Provide the (X, Y) coordinate of the cell's center where the given text is located.  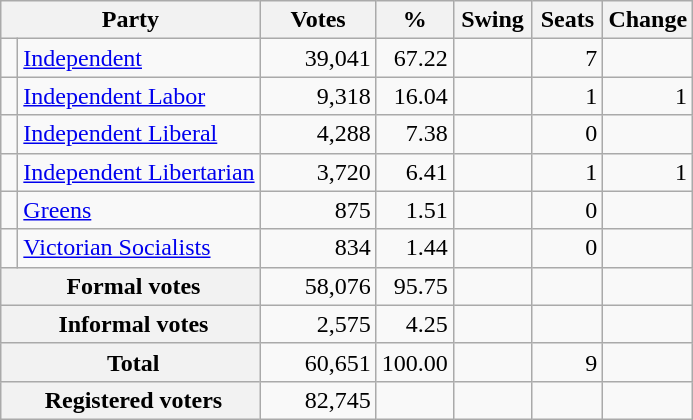
7.38 (414, 134)
875 (318, 210)
95.75 (414, 286)
3,720 (318, 172)
7 (568, 58)
Votes (318, 20)
Total (130, 362)
2,575 (318, 324)
1.51 (414, 210)
Independent Liberal (139, 134)
9,318 (318, 96)
16.04 (414, 96)
% (414, 20)
Change (648, 20)
Swing (492, 20)
39,041 (318, 58)
4,288 (318, 134)
Party (130, 20)
Independent Libertarian (139, 172)
Greens (139, 210)
Formal votes (130, 286)
82,745 (318, 400)
58,076 (318, 286)
Victorian Socialists (139, 248)
834 (318, 248)
100.00 (414, 362)
Registered voters (130, 400)
60,651 (318, 362)
Informal votes (130, 324)
4.25 (414, 324)
Independent Labor (139, 96)
Independent (139, 58)
67.22 (414, 58)
1.44 (414, 248)
6.41 (414, 172)
Seats (568, 20)
9 (568, 362)
